Return the [X, Y] coordinate for the center point of the cell that contains the specified text.  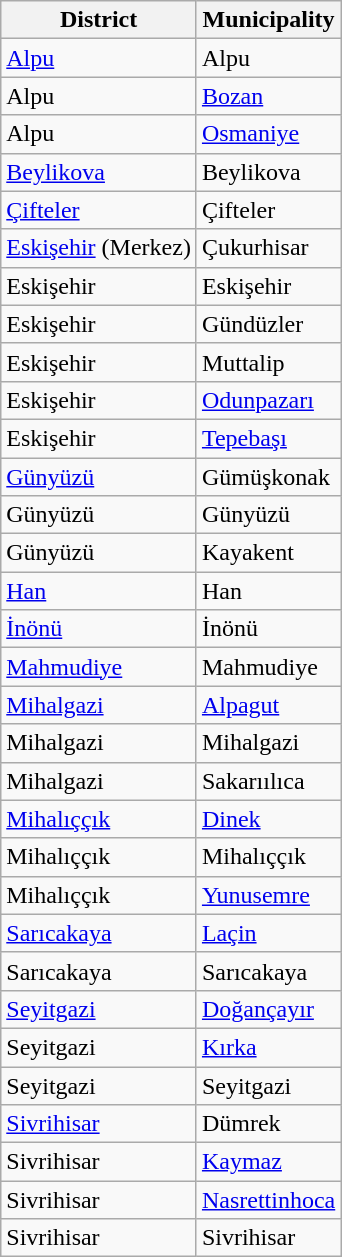
Gündüzler [268, 324]
Nasrettinhoca [268, 1200]
Kayakent [268, 553]
Kaymaz [268, 1162]
Dinek [268, 819]
Kırka [268, 1047]
Çukurhisar [268, 248]
Osmaniye [268, 134]
Municipality [268, 20]
Odunpazarı [268, 400]
Sakarıılıca [268, 781]
Eskişehir (Merkez) [99, 248]
Tepebaşı [268, 438]
Dümrek [268, 1124]
Doğançayır [268, 1009]
Alpagut [268, 705]
Laçin [268, 933]
District [99, 20]
Muttalip [268, 362]
Yunusemre [268, 895]
Gümüşkonak [268, 477]
Bozan [268, 96]
